For the text-containing cell, return its midpoint in (X, Y) coordinate format. 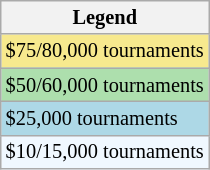
$75/80,000 tournaments (105, 51)
$50/60,000 tournaments (105, 85)
$25,000 tournaments (105, 118)
$10/15,000 tournaments (105, 152)
Legend (105, 17)
